Identify which cell holds the provided text, then report its [X, Y] central coordinate. 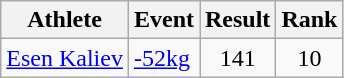
Rank [310, 20]
Result [238, 20]
Event [164, 20]
10 [310, 58]
Esen Kaliev [65, 58]
-52kg [164, 58]
Athlete [65, 20]
141 [238, 58]
